Find where the given text appears and provide that cell's center as (x, y) coordinate. 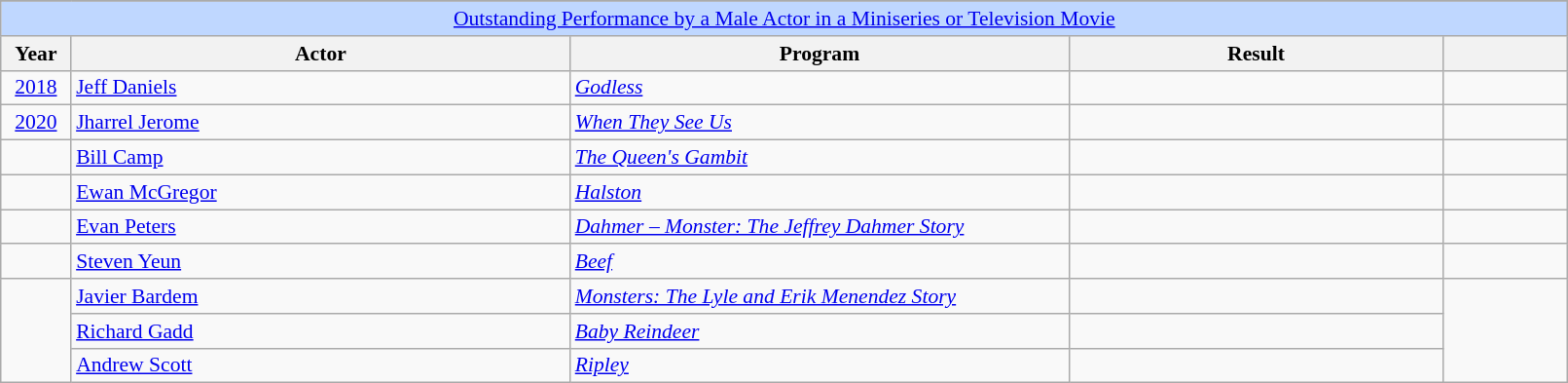
Andrew Scott (321, 365)
When They See Us (820, 123)
Ewan McGregor (321, 192)
Steven Yeun (321, 262)
Year (36, 54)
Evan Peters (321, 227)
Dahmer – Monster: The Jeffrey Dahmer Story (820, 227)
Monsters: The Lyle and Erik Menendez Story (820, 296)
Ripley (820, 365)
Jharrel Jerome (321, 123)
Godless (820, 88)
Program (820, 54)
2018 (36, 88)
Result (1256, 54)
Beef (820, 262)
Richard Gadd (321, 331)
Outstanding Performance by a Male Actor in a Miniseries or Television Movie (784, 19)
Jeff Daniels (321, 88)
Actor (321, 54)
Bill Camp (321, 158)
Halston (820, 192)
The Queen's Gambit (820, 158)
Javier Bardem (321, 296)
Baby Reindeer (820, 331)
2020 (36, 123)
